Capture the cell that displays the provided text and extract its (X, Y) central coordinate. 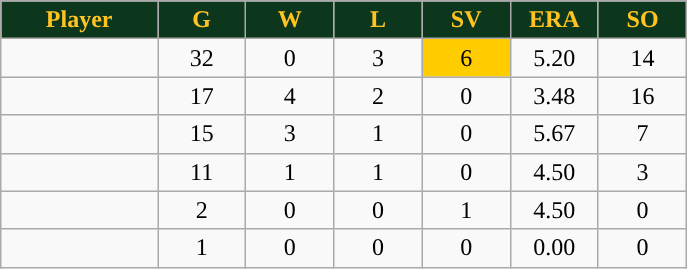
W (290, 20)
7 (642, 134)
SO (642, 20)
SV (466, 20)
5.20 (554, 58)
11 (202, 172)
5.67 (554, 134)
14 (642, 58)
6 (466, 58)
15 (202, 134)
G (202, 20)
32 (202, 58)
17 (202, 96)
0.00 (554, 248)
Player (80, 20)
ERA (554, 20)
L (378, 20)
4 (290, 96)
3.48 (554, 96)
16 (642, 96)
